Return (x, y) of the center of cell containing provided text 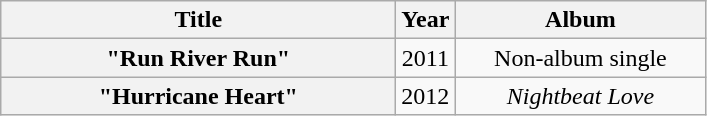
Title (198, 20)
2011 (426, 58)
"Hurricane Heart" (198, 96)
Non-album single (580, 58)
Album (580, 20)
"Run River Run" (198, 58)
2012 (426, 96)
Nightbeat Love (580, 96)
Year (426, 20)
